From the cell containing the given text, extract its center point as (X, Y) coordinate. 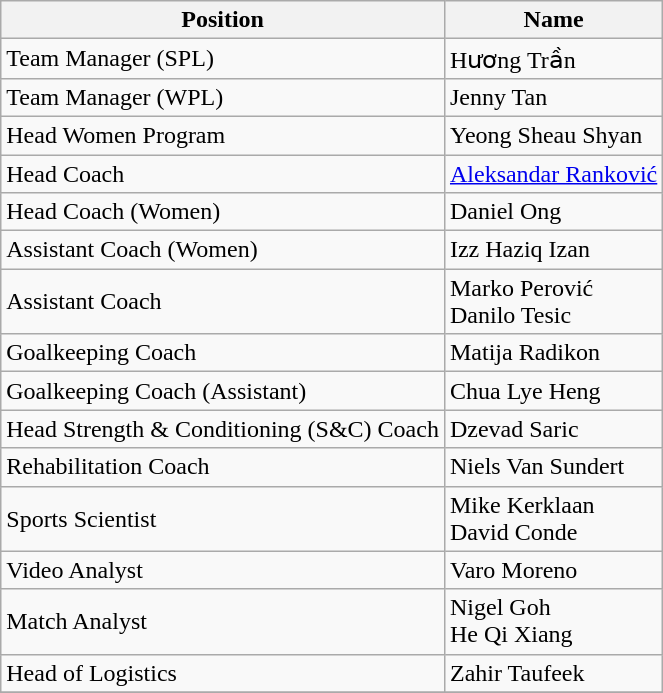
Head Women Program (223, 135)
Assistant Coach (223, 302)
Head Strength & Conditioning (S&C) Coach (223, 429)
Aleksandar Ranković (553, 173)
Position (223, 20)
Goalkeeping Coach (223, 353)
Team Manager (WPL) (223, 97)
Nigel Goh He Qi Xiang (553, 622)
Daniel Ong (553, 212)
Jenny Tan (553, 97)
Varo Moreno (553, 570)
Izz Haziq Izan (553, 250)
Sports Scientist (223, 518)
Hương Trần (553, 59)
Matija Radikon (553, 353)
Team Manager (SPL) (223, 59)
Head of Logistics (223, 673)
Rehabilitation Coach (223, 467)
Zahir Taufeek (553, 673)
Niels Van Sundert (553, 467)
Mike Kerklaan David Conde (553, 518)
Video Analyst (223, 570)
Head Coach (Women) (223, 212)
Dzevad Saric (553, 429)
Name (553, 20)
Chua Lye Heng (553, 391)
Marko Perović Danilo Tesic (553, 302)
Match Analyst (223, 622)
Head Coach (223, 173)
Yeong Sheau Shyan (553, 135)
Goalkeeping Coach (Assistant) (223, 391)
Assistant Coach (Women) (223, 250)
